Scan for the cell matching the given text and deliver its (x, y) coordinate at center. 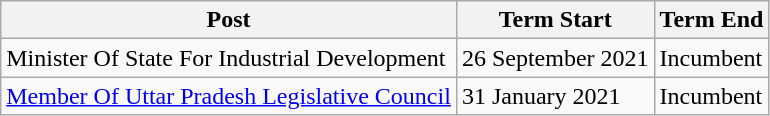
31 January 2021 (555, 96)
Member Of Uttar Pradesh Legislative Council (229, 96)
Post (229, 20)
Minister Of State For Industrial Development (229, 58)
Term End (712, 20)
26 September 2021 (555, 58)
Term Start (555, 20)
